Determine the [X, Y] coordinate at the center of the cell enclosing the given text.  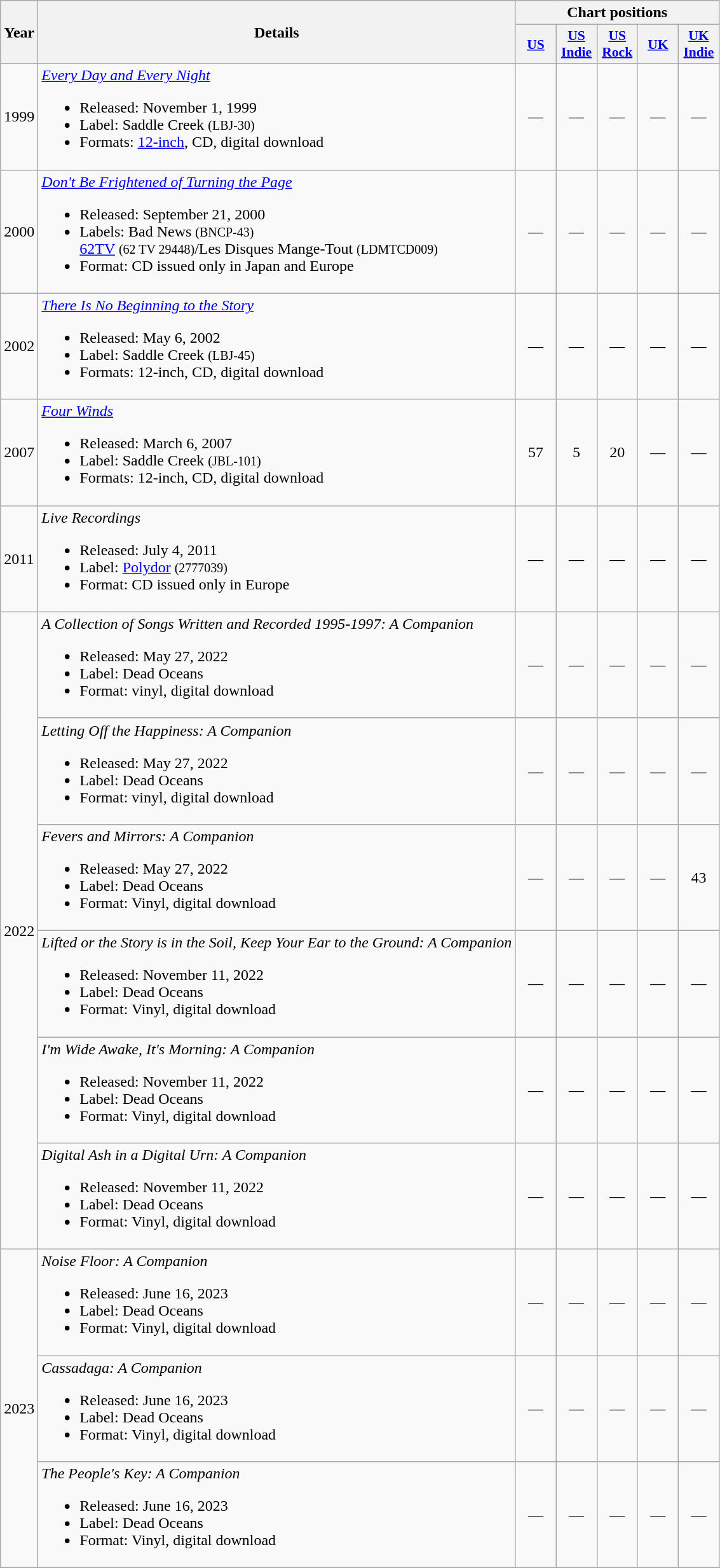
UKIndie [698, 45]
I'm Wide Awake, It's Morning: A CompanionReleased: November 11, 2022Label: Dead OceansFormat: Vinyl, digital download [277, 1090]
2002 [19, 346]
2000 [19, 231]
Fevers and Mirrors: A CompanionReleased: May 27, 2022Label: Dead OceansFormat: Vinyl, digital download [277, 877]
US [536, 45]
43 [698, 877]
2007 [19, 453]
Digital Ash in a Digital Urn: A CompanionReleased: November 11, 2022Label: Dead OceansFormat: Vinyl, digital download [277, 1197]
A Collection of Songs Written and Recorded 1995-1997: A CompanionReleased: May 27, 2022Label: Dead OceansFormat: vinyl, digital download [277, 665]
Every Day and Every NightReleased: November 1, 1999Label: Saddle Creek (LBJ-30)Formats: 12-inch, CD, digital download [277, 117]
57 [536, 453]
Details [277, 32]
1999 [19, 117]
Four WindsReleased: March 6, 2007Label: Saddle Creek (JBL-101)Formats: 12-inch, CD, digital download [277, 453]
The People's Key: A CompanionReleased: June 16, 2023Label: Dead OceansFormat: Vinyl, digital download [277, 1515]
There Is No Beginning to the StoryReleased: May 6, 2002Label: Saddle Creek (LBJ-45)Formats: 12-inch, CD, digital download [277, 346]
Chart positions [618, 13]
Letting Off the Happiness: A CompanionReleased: May 27, 2022Label: Dead OceansFormat: vinyl, digital download [277, 771]
Cassadaga: A CompanionReleased: June 16, 2023Label: Dead OceansFormat: Vinyl, digital download [277, 1409]
5 [576, 453]
2023 [19, 1409]
USRock [617, 45]
UK [658, 45]
2011 [19, 558]
Live RecordingsReleased: July 4, 2011Label: Polydor (2777039)Format: CD issued only in Europe [277, 558]
USIndie [576, 45]
2022 [19, 930]
20 [617, 453]
Year [19, 32]
Noise Floor: A CompanionReleased: June 16, 2023Label: Dead OceansFormat: Vinyl, digital download [277, 1302]
